Return the (X, Y) coordinate for the center point of the cell that contains the specified text.  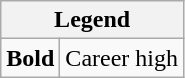
Bold (30, 58)
Legend (92, 20)
Career high (122, 58)
